Output the [x, y] coordinate of the center of the cell containing the given text.  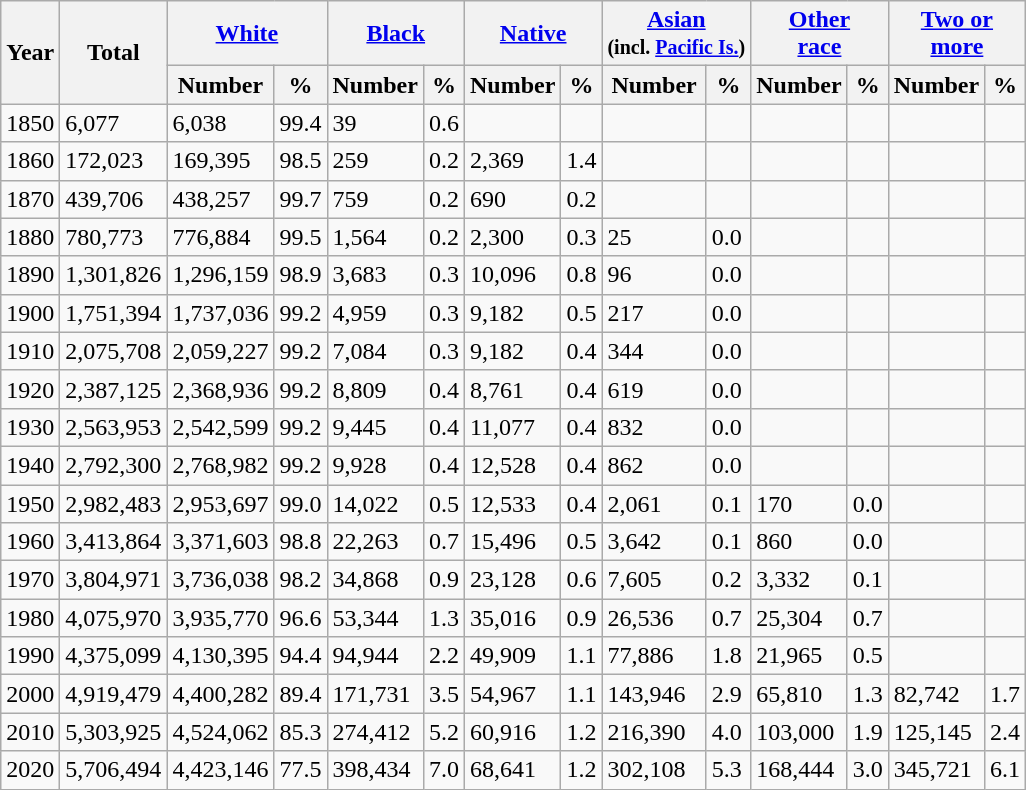
22,263 [375, 542]
217 [654, 313]
35,016 [512, 618]
5.2 [444, 732]
8,761 [512, 389]
2,061 [654, 503]
776,884 [220, 237]
3,804,971 [114, 580]
1950 [30, 503]
4,959 [375, 313]
345,721 [936, 770]
169,395 [220, 161]
68,641 [512, 770]
Total [114, 52]
3,736,038 [220, 580]
96.6 [300, 618]
1900 [30, 313]
4.0 [728, 732]
7,084 [375, 351]
170 [799, 503]
2,768,982 [220, 465]
2,059,227 [220, 351]
89.4 [300, 694]
3,413,864 [114, 542]
94,944 [375, 656]
6.1 [1006, 770]
60,916 [512, 732]
759 [375, 199]
2,982,483 [114, 503]
1940 [30, 465]
1.7 [1006, 694]
1860 [30, 161]
168,444 [799, 770]
2010 [30, 732]
3,683 [375, 275]
438,257 [220, 199]
2,387,125 [114, 389]
98.8 [300, 542]
1,737,036 [220, 313]
1920 [30, 389]
Black [396, 34]
8,809 [375, 389]
Native [532, 34]
53,344 [375, 618]
3,332 [799, 580]
216,390 [654, 732]
1.9 [868, 732]
99.7 [300, 199]
3,642 [654, 542]
15,496 [512, 542]
1,751,394 [114, 313]
3,371,603 [220, 542]
White [247, 34]
12,533 [512, 503]
439,706 [114, 199]
77.5 [300, 770]
1,296,159 [220, 275]
7,605 [654, 580]
860 [799, 542]
1.4 [582, 161]
77,886 [654, 656]
1880 [30, 237]
125,145 [936, 732]
2.2 [444, 656]
1,301,826 [114, 275]
Year [30, 52]
143,946 [654, 694]
2.4 [1006, 732]
1870 [30, 199]
49,909 [512, 656]
3.0 [868, 770]
1,564 [375, 237]
12,528 [512, 465]
25,304 [799, 618]
4,423,146 [220, 770]
1970 [30, 580]
344 [654, 351]
3,935,770 [220, 618]
Two or more [956, 34]
1930 [30, 427]
21,965 [799, 656]
302,108 [654, 770]
94.4 [300, 656]
9,928 [375, 465]
2,368,936 [220, 389]
39 [375, 123]
259 [375, 161]
1850 [30, 123]
2,369 [512, 161]
2000 [30, 694]
4,375,099 [114, 656]
2,542,599 [220, 427]
6,038 [220, 123]
3.5 [444, 694]
274,412 [375, 732]
26,536 [654, 618]
1960 [30, 542]
172,023 [114, 161]
85.3 [300, 732]
2.9 [728, 694]
14,022 [375, 503]
4,524,062 [220, 732]
4,130,395 [220, 656]
6,077 [114, 123]
99.4 [300, 123]
10,096 [512, 275]
832 [654, 427]
2,075,708 [114, 351]
5.3 [728, 770]
1980 [30, 618]
5,303,925 [114, 732]
96 [654, 275]
9,445 [375, 427]
54,967 [512, 694]
2,953,697 [220, 503]
2,563,953 [114, 427]
2020 [30, 770]
65,810 [799, 694]
4,919,479 [114, 694]
98.9 [300, 275]
98.2 [300, 580]
Otherrace [820, 34]
103,000 [799, 732]
690 [512, 199]
7.0 [444, 770]
4,400,282 [220, 694]
1890 [30, 275]
11,077 [512, 427]
Asian (incl. Pacific Is.) [676, 34]
2,792,300 [114, 465]
82,742 [936, 694]
862 [654, 465]
25 [654, 237]
99.5 [300, 237]
99.0 [300, 503]
4,075,970 [114, 618]
780,773 [114, 237]
398,434 [375, 770]
619 [654, 389]
1990 [30, 656]
1.8 [728, 656]
2,300 [512, 237]
171,731 [375, 694]
98.5 [300, 161]
0.8 [582, 275]
23,128 [512, 580]
34,868 [375, 580]
5,706,494 [114, 770]
1910 [30, 351]
